Detect which cell encompasses the target text, then output its [x, y] center coordinate. 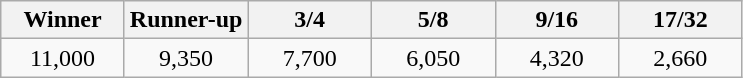
7,700 [310, 58]
Winner [63, 20]
5/8 [433, 20]
2,660 [681, 58]
Runner-up [186, 20]
11,000 [63, 58]
17/32 [681, 20]
3/4 [310, 20]
9,350 [186, 58]
9/16 [557, 20]
6,050 [433, 58]
4,320 [557, 58]
